Scan for the cell matching the given text and deliver its [x, y] coordinate at center. 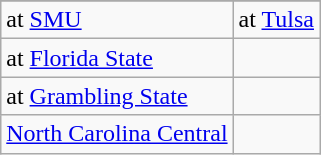
at Florida State [117, 58]
North Carolina Central [117, 134]
at Tulsa [276, 20]
at Grambling State [117, 96]
at SMU [117, 20]
